Locate the cell with the specified text and output its (x, y) center coordinate. 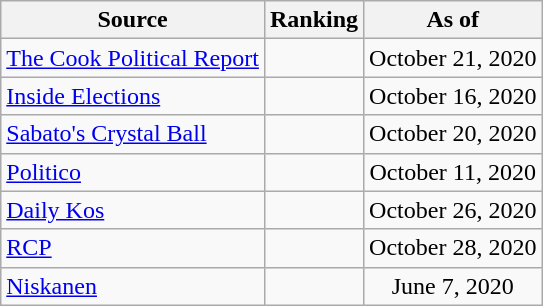
October 20, 2020 (453, 134)
As of (453, 20)
Daily Kos (133, 210)
Source (133, 20)
June 7, 2020 (453, 286)
October 16, 2020 (453, 96)
Inside Elections (133, 96)
Niskanen (133, 286)
RCP (133, 248)
Ranking (314, 20)
The Cook Political Report (133, 58)
October 21, 2020 (453, 58)
Politico (133, 172)
Sabato's Crystal Ball (133, 134)
October 11, 2020 (453, 172)
October 28, 2020 (453, 248)
October 26, 2020 (453, 210)
